Return [x, y] of the center of cell containing provided text 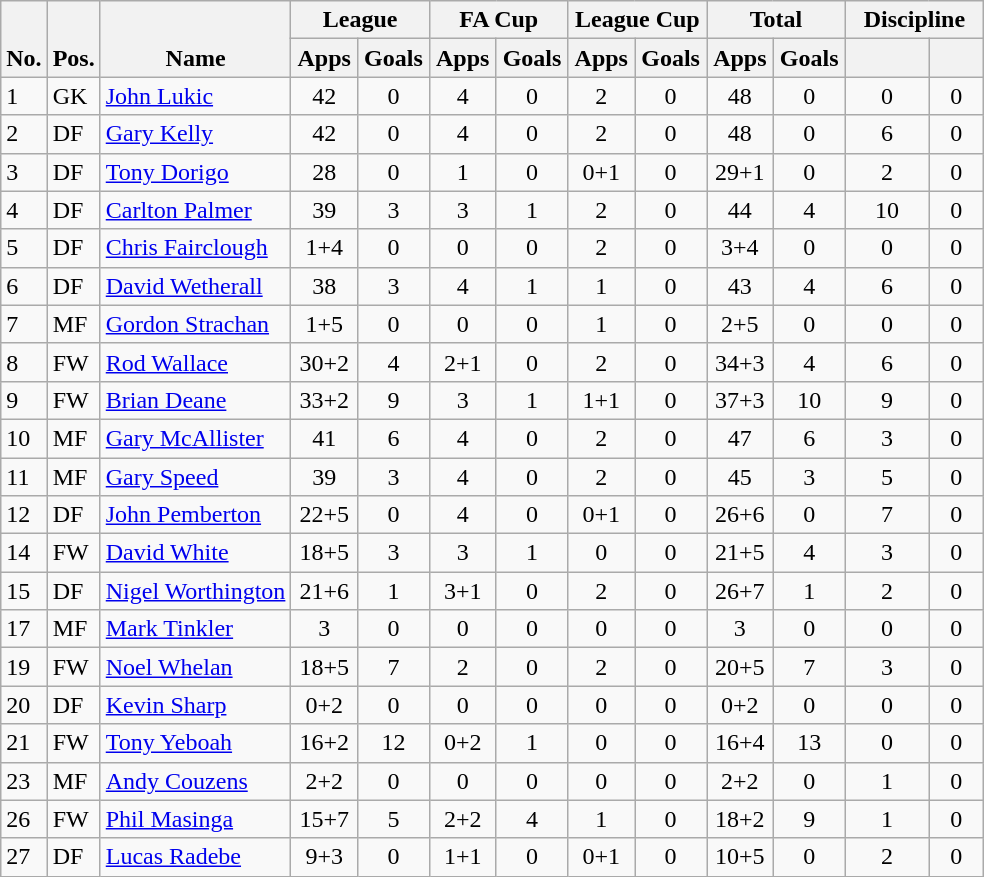
League Cup [638, 20]
16+4 [740, 743]
26 [24, 819]
GK [74, 96]
Brian Deane [196, 400]
Discipline [914, 20]
14 [24, 553]
44 [740, 210]
Gary Kelly [196, 134]
30+2 [324, 362]
26+6 [740, 515]
10+5 [740, 857]
45 [740, 477]
Kevin Sharp [196, 705]
Name [196, 39]
13 [809, 743]
Gordon Strachan [196, 324]
23 [24, 781]
Carlton Palmer [196, 210]
John Pemberton [196, 515]
Pos. [74, 39]
FA Cup [498, 20]
Andy Couzens [196, 781]
David Wetherall [196, 286]
29+1 [740, 172]
3+4 [740, 248]
20+5 [740, 667]
19 [24, 667]
3+1 [462, 591]
Rod Wallace [196, 362]
17 [24, 629]
38 [324, 286]
37+3 [740, 400]
11 [24, 477]
43 [740, 286]
15 [24, 591]
9+3 [324, 857]
Gary Speed [196, 477]
15+7 [324, 819]
Tony Dorigo [196, 172]
21 [24, 743]
Phil Masinga [196, 819]
28 [324, 172]
No. [24, 39]
Gary McAllister [196, 438]
Chris Fairclough [196, 248]
Lucas Radebe [196, 857]
2+5 [740, 324]
20 [24, 705]
21+5 [740, 553]
Noel Whelan [196, 667]
Tony Yeboah [196, 743]
League [360, 20]
1+4 [324, 248]
41 [324, 438]
21+6 [324, 591]
18+2 [740, 819]
1+5 [324, 324]
34+3 [740, 362]
John Lukic [196, 96]
33+2 [324, 400]
Nigel Worthington [196, 591]
16+2 [324, 743]
47 [740, 438]
26+7 [740, 591]
David White [196, 553]
27 [24, 857]
2+1 [462, 362]
Total [776, 20]
8 [24, 362]
Mark Tinkler [196, 629]
22+5 [324, 515]
